Identify which cell holds the provided text, then report its (x, y) central coordinate. 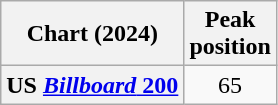
Peakposition (230, 34)
65 (230, 85)
US Billboard 200 (92, 85)
Chart (2024) (92, 34)
